Detect which cell encompasses the target text, then output its (X, Y) center coordinate. 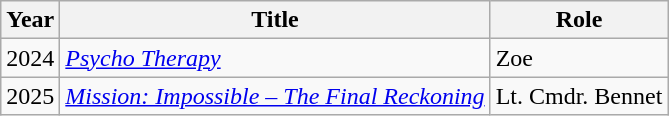
Lt. Cmdr. Bennet (579, 96)
Psycho Therapy (275, 58)
Role (579, 20)
Zoe (579, 58)
Title (275, 20)
Mission: Impossible – The Final Reckoning (275, 96)
2024 (30, 58)
Year (30, 20)
2025 (30, 96)
